Find where the given text appears and provide that cell's center as [X, Y] coordinate. 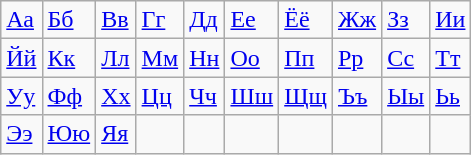
Яя [116, 134]
Шш [252, 96]
Гг [160, 20]
Уу [22, 96]
Оо [252, 58]
Ии [450, 20]
Щщ [306, 96]
Зз [406, 20]
Мм [160, 58]
Ьь [450, 96]
Лл [116, 58]
Кк [69, 58]
Хх [116, 96]
Дд [204, 20]
Рр [356, 58]
Нн [204, 58]
Фф [69, 96]
Ëë [306, 20]
Аа [22, 20]
Бб [69, 20]
Пп [306, 58]
Йй [22, 58]
Цц [160, 96]
Чч [204, 96]
Юю [69, 134]
Ыы [406, 96]
Ъъ [356, 96]
Ээ [22, 134]
Тт [450, 58]
Сс [406, 58]
Жж [356, 20]
Ее [252, 20]
Вв [116, 20]
